Determine the (X, Y) coordinate at the center of the cell enclosing the given text.  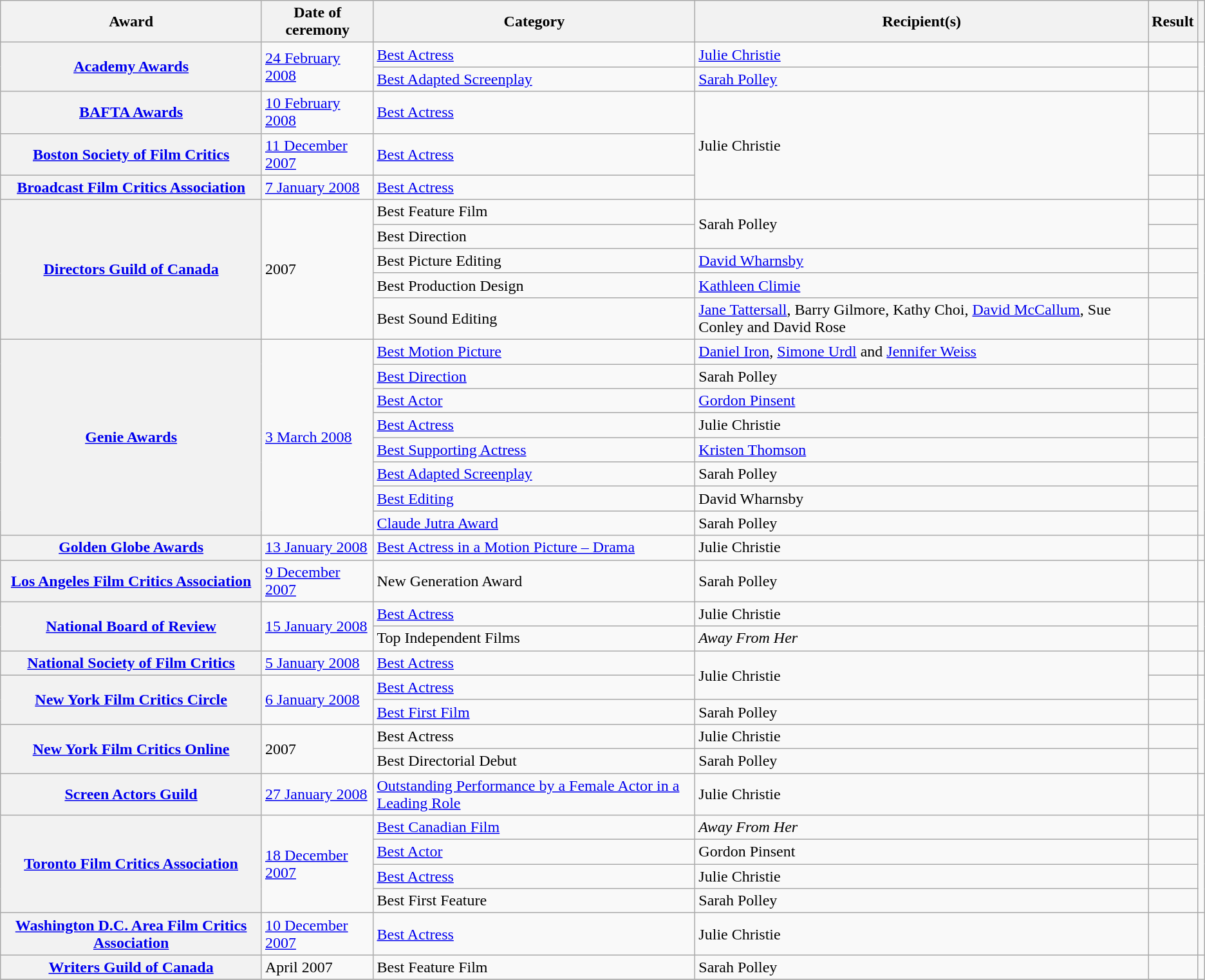
Best Directorial Debut (534, 761)
Boston Society of Film Critics (131, 154)
Best Picture Editing (534, 261)
Award (131, 22)
18 December 2007 (317, 864)
April 2007 (317, 967)
3 March 2008 (317, 437)
Academy Awards (131, 67)
Best Canadian Film (534, 827)
9 December 2007 (317, 580)
Best Sound Editing (534, 318)
National Society of Film Critics (131, 663)
15 January 2008 (317, 626)
Best First Film (534, 712)
Kristen Thomson (922, 450)
New York Film Critics Circle (131, 699)
Best First Feature (534, 901)
Genie Awards (131, 437)
BAFTA Awards (131, 112)
National Board of Review (131, 626)
Los Angeles Film Critics Association (131, 580)
New Generation Award (534, 580)
Outstanding Performance by a Female Actor in a Leading Role (534, 794)
Directors Guild of Canada (131, 269)
Washington D.C. Area Film Critics Association (131, 934)
Golden Globe Awards (131, 548)
10 December 2007 (317, 934)
Toronto Film Critics Association (131, 864)
6 January 2008 (317, 699)
27 January 2008 (317, 794)
Best Actress in a Motion Picture – Drama (534, 548)
Recipient(s) (922, 22)
Best Supporting Actress (534, 450)
Broadcast Film Critics Association (131, 187)
Jane Tattersall, Barry Gilmore, Kathy Choi, David McCallum, Sue Conley and David Rose (922, 318)
Category (534, 22)
Daniel Iron, Simone Urdl and Jennifer Weiss (922, 351)
Kathleen Climie (922, 285)
Result (1173, 22)
Writers Guild of Canada (131, 967)
5 January 2008 (317, 663)
Screen Actors Guild (131, 794)
New York Film Critics Online (131, 748)
Best Motion Picture (534, 351)
13 January 2008 (317, 548)
24 February 2008 (317, 67)
Claude Jutra Award (534, 523)
11 December 2007 (317, 154)
Best Editing (534, 499)
Top Independent Films (534, 638)
Date of ceremony (317, 22)
10 February 2008 (317, 112)
7 January 2008 (317, 187)
Best Production Design (534, 285)
